Return [x, y] of the center of cell containing provided text 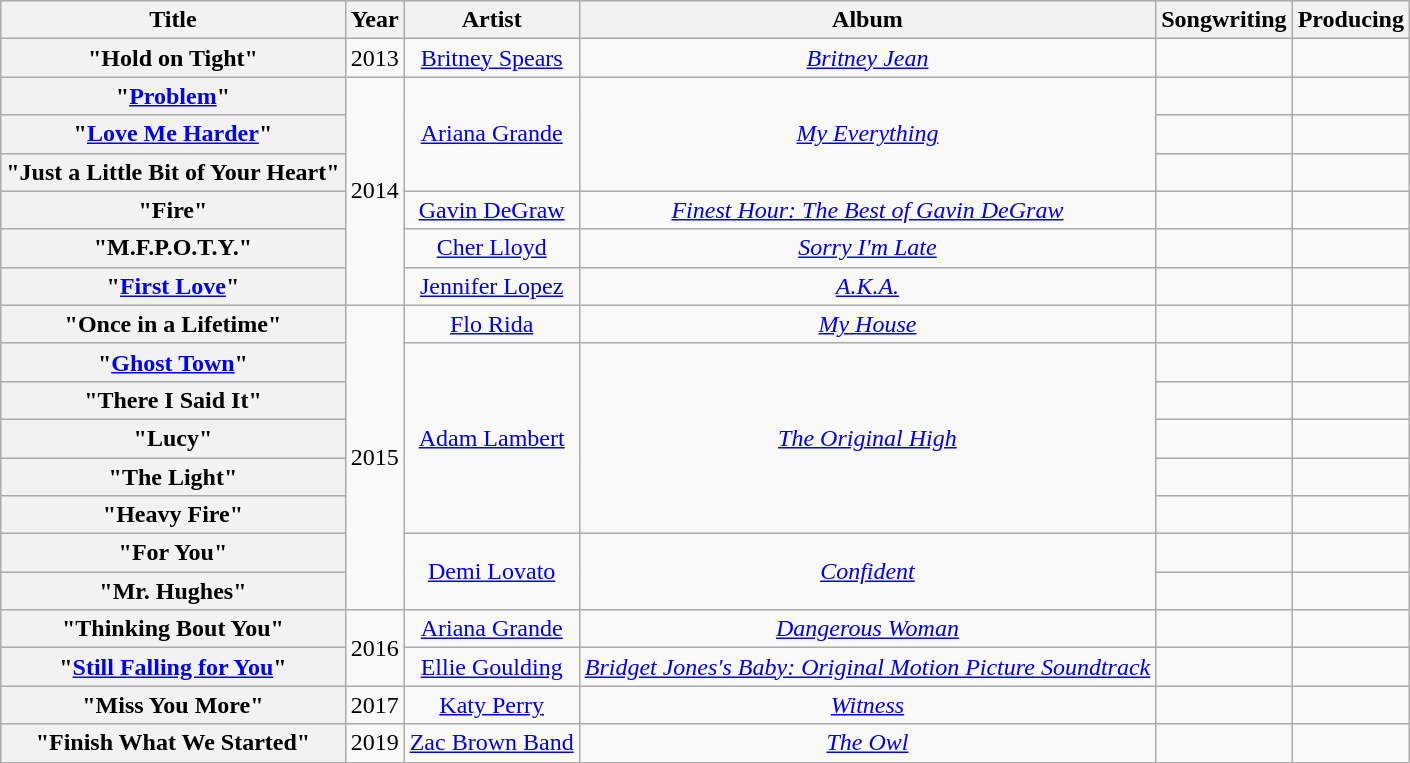
The Owl [868, 743]
My Everything [868, 134]
Producing [1350, 20]
"Love Me Harder" [173, 134]
Sorry I'm Late [868, 248]
"Miss You More" [173, 705]
Bridget Jones's Baby: Original Motion Picture Soundtrack [868, 667]
Zac Brown Band [492, 743]
Katy Perry [492, 705]
2016 [374, 648]
Adam Lambert [492, 438]
Cher Lloyd [492, 248]
Ellie Goulding [492, 667]
2014 [374, 191]
"Finish What We Started" [173, 743]
"Fire" [173, 210]
Artist [492, 20]
Title [173, 20]
Year [374, 20]
"First Love" [173, 286]
"M.F.P.O.T.Y." [173, 248]
2019 [374, 743]
A.K.A. [868, 286]
"For You" [173, 553]
"Still Falling for You" [173, 667]
Dangerous Woman [868, 629]
2013 [374, 58]
"Problem" [173, 96]
The Original High [868, 438]
Britney Spears [492, 58]
Album [868, 20]
"The Light" [173, 477]
Flo Rida [492, 324]
Britney Jean [868, 58]
My House [868, 324]
Witness [868, 705]
Confident [868, 572]
"Hold on Tight" [173, 58]
"Thinking Bout You" [173, 629]
Demi Lovato [492, 572]
"There I Said It" [173, 400]
2015 [374, 457]
Songwriting [1224, 20]
"Mr. Hughes" [173, 591]
"Heavy Fire" [173, 515]
"Ghost Town" [173, 362]
Finest Hour: The Best of Gavin DeGraw [868, 210]
Gavin DeGraw [492, 210]
"Once in a Lifetime" [173, 324]
"Just a Little Bit of Your Heart" [173, 172]
2017 [374, 705]
"Lucy" [173, 438]
Jennifer Lopez [492, 286]
